Identify which cell holds the provided text, then report its (x, y) central coordinate. 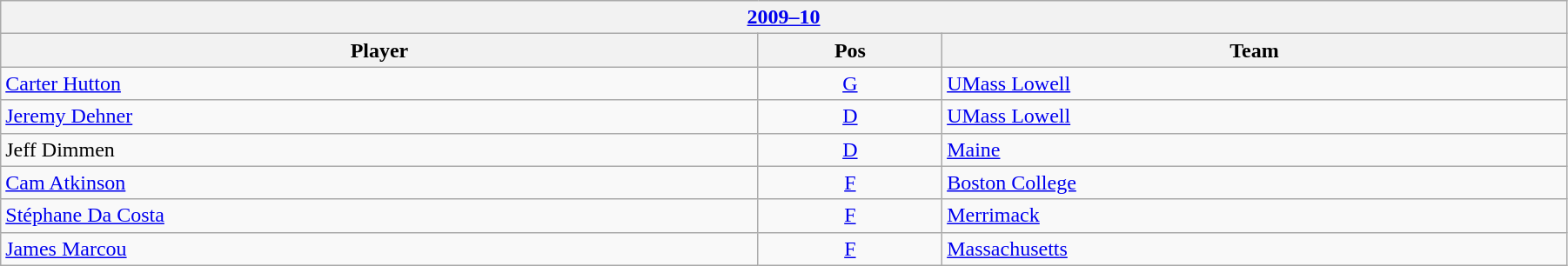
James Marcou (379, 249)
Stéphane Da Costa (379, 216)
Carter Hutton (379, 83)
Pos (849, 50)
Boston College (1255, 183)
2009–10 (784, 17)
Jeff Dimmen (379, 150)
Cam Atkinson (379, 183)
Merrimack (1255, 216)
Maine (1255, 150)
Jeremy Dehner (379, 116)
G (849, 83)
Massachusetts (1255, 249)
Player (379, 50)
Team (1255, 50)
